Scan for the cell matching the given text and deliver its (X, Y) coordinate at center. 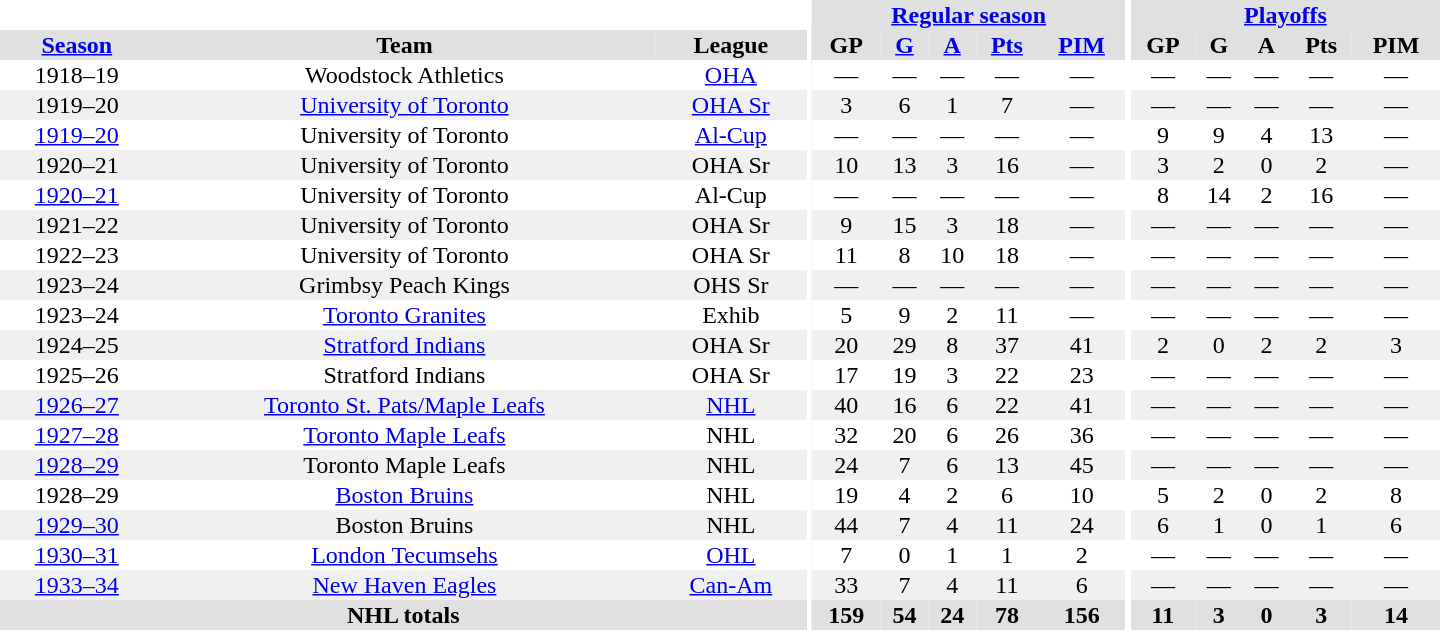
Can-Am (730, 585)
40 (846, 405)
1924–25 (77, 345)
17 (846, 375)
1926–27 (77, 405)
NHL totals (403, 615)
OHA (730, 75)
15 (905, 225)
54 (905, 615)
156 (1082, 615)
36 (1082, 435)
1922–23 (77, 255)
OHL (730, 555)
32 (846, 435)
1933–34 (77, 585)
1925–26 (77, 375)
Toronto St. Pats/Maple Leafs (405, 405)
Grimbsy Peach Kings (405, 285)
Team (405, 45)
London Tecumsehs (405, 555)
1929–30 (77, 525)
Toronto Granites (405, 315)
44 (846, 525)
29 (905, 345)
45 (1082, 465)
78 (1007, 615)
23 (1082, 375)
Season (77, 45)
159 (846, 615)
1930–31 (77, 555)
Exhib (730, 315)
Regular season (969, 15)
26 (1007, 435)
Woodstock Athletics (405, 75)
1918–19 (77, 75)
League (730, 45)
OHS Sr (730, 285)
33 (846, 585)
Playoffs (1286, 15)
New Haven Eagles (405, 585)
1921–22 (77, 225)
1927–28 (77, 435)
37 (1007, 345)
